Determine the [x, y] coordinate at the center of the cell enclosing the given text.  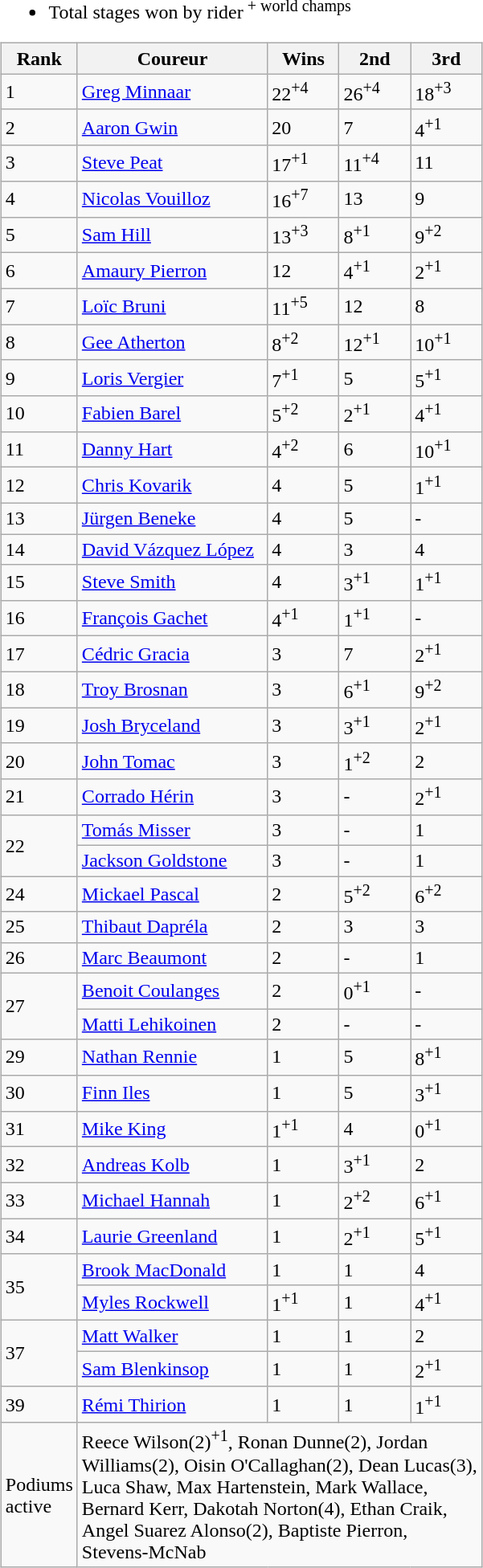
17+1 [304, 164]
Chris Kovarik [172, 485]
Nicolas Vouilloz [172, 199]
Gee Atherton [172, 342]
26 [39, 958]
10 [39, 414]
Matti Lehikoinen [172, 1024]
3rd [447, 59]
35 [39, 1287]
Corrado Hérin [172, 797]
Cédric Gracia [172, 654]
Steve Peat [172, 164]
2nd [375, 59]
8+2 [304, 342]
2+2 [375, 1200]
Danny Hart [172, 450]
22+4 [304, 92]
Finn Iles [172, 1092]
Andreas Kolb [172, 1165]
Greg Minnaar [172, 92]
David Vázquez López [172, 549]
29 [39, 1057]
18 [39, 689]
11+5 [304, 307]
Mickael Pascal [172, 895]
27 [39, 1006]
Steve Smith [172, 583]
32 [39, 1165]
Loris Vergier [172, 378]
6+2 [447, 895]
Rank [39, 59]
Troy Brosnan [172, 689]
17 [39, 654]
Amaury Pierron [172, 272]
Fabien Barel [172, 414]
Marc Beaumont [172, 958]
Sam Hill [172, 235]
Coureur [172, 59]
François Gachet [172, 619]
24 [39, 895]
13+3 [304, 235]
Aaron Gwin [172, 127]
Nathan Rennie [172, 1057]
25 [39, 927]
26+4 [375, 92]
Jürgen Beneke [172, 518]
33 [39, 1200]
Michael Hannah [172, 1200]
Sam Blenkinsop [172, 1369]
Wins [304, 59]
30 [39, 1092]
Rémi Thirion [172, 1404]
1+2 [375, 762]
11+4 [375, 164]
34 [39, 1237]
14 [39, 549]
21 [39, 797]
15 [39, 583]
Laurie Greenland [172, 1237]
Myles Rockwell [172, 1303]
7+1 [304, 378]
16 [39, 619]
Benoit Coulanges [172, 991]
39 [39, 1404]
Tomás Misser [172, 830]
Thibaut Dapréla [172, 927]
16+7 [304, 199]
Josh Bryceland [172, 726]
18+3 [447, 92]
19 [39, 726]
37 [39, 1354]
Matt Walker [172, 1336]
22 [39, 845]
Brook MacDonald [172, 1269]
Podiums active [39, 1495]
31 [39, 1129]
4+2 [304, 450]
Loïc Bruni [172, 307]
12+1 [375, 342]
Jackson Goldstone [172, 861]
Mike King [172, 1129]
John Tomac [172, 762]
